Find where the given text appears and provide that cell's center as (X, Y) coordinate. 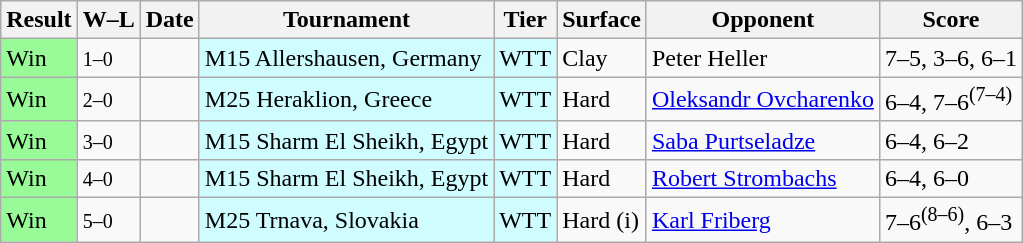
Robert Strombachs (762, 178)
Peter Heller (762, 58)
6–4, 7–6(7–4) (950, 100)
Karl Friberg (762, 220)
Tournament (346, 20)
W–L (108, 20)
Surface (602, 20)
7–5, 3–6, 6–1 (950, 58)
6–4, 6–2 (950, 140)
Score (950, 20)
4–0 (108, 178)
Clay (602, 58)
Date (170, 20)
M15 Allershausen, Germany (346, 58)
M25 Heraklion, Greece (346, 100)
Oleksandr Ovcharenko (762, 100)
1–0 (108, 58)
Result (39, 20)
Opponent (762, 20)
7–6(8–6), 6–3 (950, 220)
3–0 (108, 140)
M25 Trnava, Slovakia (346, 220)
6–4, 6–0 (950, 178)
Saba Purtseladze (762, 140)
5–0 (108, 220)
Tier (526, 20)
2–0 (108, 100)
Hard (i) (602, 220)
